Provide the [X, Y] coordinate of the cell's center where the given text is located.  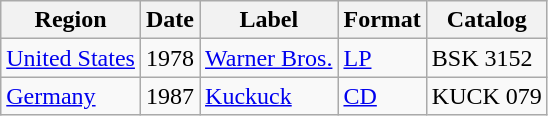
United States [71, 58]
1987 [170, 96]
LP [382, 58]
Kuckuck [269, 96]
Label [269, 20]
Warner Bros. [269, 58]
Germany [71, 96]
1978 [170, 58]
Region [71, 20]
Format [382, 20]
BSK 3152 [486, 58]
Date [170, 20]
KUCK 079 [486, 96]
Catalog [486, 20]
CD [382, 96]
